Find where the given text appears and provide that cell's center as [x, y] coordinate. 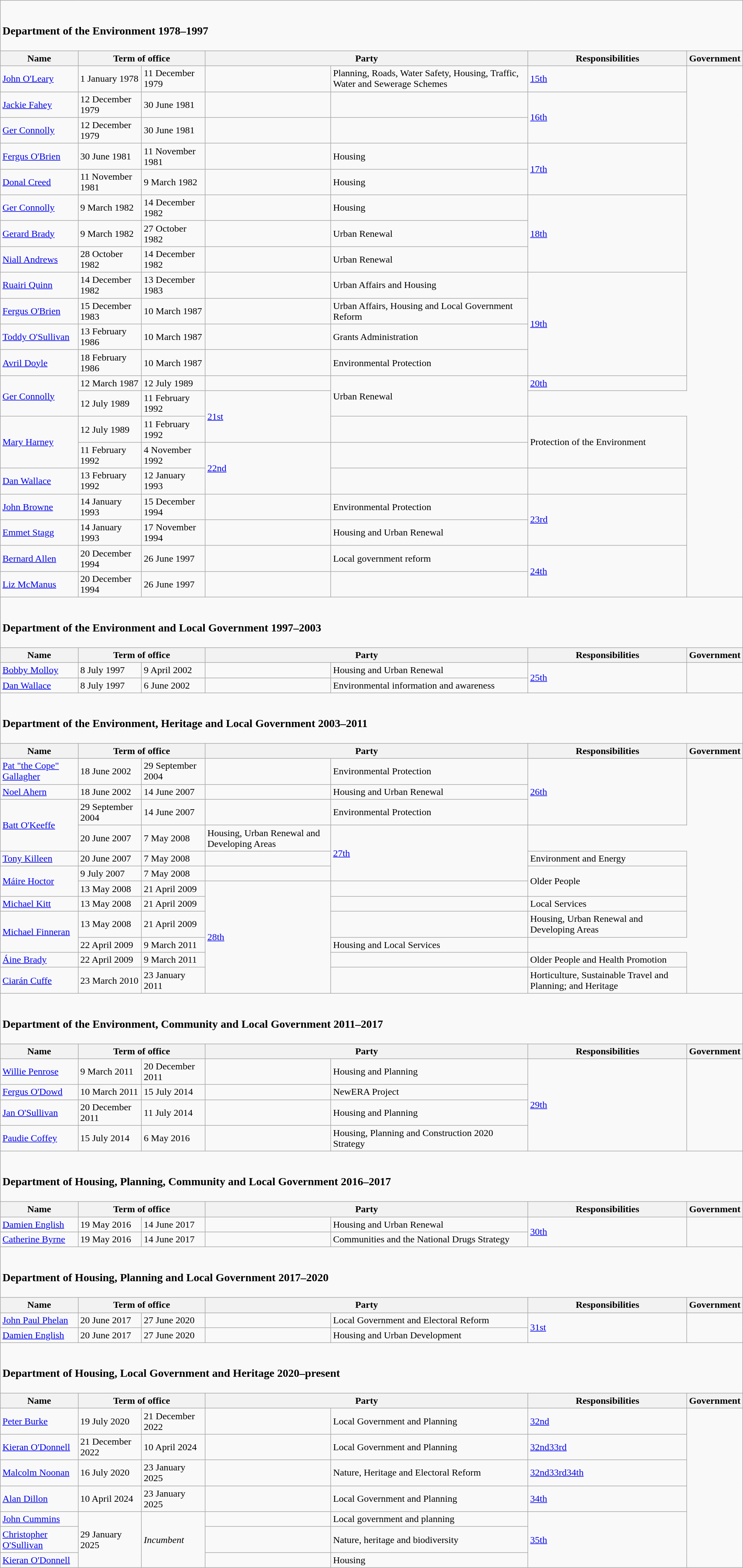
Bernard Allen [39, 558]
Department of Housing, Planning and Local Government 2017–2020 [371, 1272]
23 January 2011 [173, 981]
Jackie Fahey [39, 105]
21st [268, 416]
15 December 1983 [110, 311]
29 January 2025 [110, 1540]
15th [607, 79]
Áine Brady [39, 960]
22nd [268, 468]
13 February 1986 [110, 337]
Fergus O'Dowd [39, 1092]
Niall Andrews [39, 259]
Máire Hoctor [39, 881]
27 October 1982 [173, 233]
29th [607, 1105]
15 December 1994 [173, 507]
Bobby Molloy [39, 670]
Department of Housing, Local Government and Heritage 2020–present [371, 1368]
John Paul Phelan [39, 1320]
32nd33rd [607, 1447]
Housing and Local Services [429, 945]
32nd [607, 1421]
Batt O'Keeffe [39, 825]
Mary Harney [39, 442]
19th [607, 324]
Pat "the Cope" Gallagher [39, 771]
Jan O'Sullivan [39, 1112]
34th [607, 1499]
32nd33rd34th [607, 1473]
30th [607, 1232]
Willie Penrose [39, 1072]
John Cummins [39, 1519]
Malcolm Noonan [39, 1473]
9 July 2007 [110, 873]
23 March 2010 [110, 981]
Liz McManus [39, 584]
11 July 2014 [173, 1112]
John O'Leary [39, 79]
Toddy O'Sullivan [39, 337]
Department of the Environment, Community and Local Government 2011–2017 [371, 1019]
28th [268, 937]
Housing, Planning and Construction 2020 Strategy [429, 1138]
1 January 1978 [110, 79]
28 October 1982 [110, 259]
31st [607, 1328]
Horticulture, Sustainable Travel and Planning; and Heritage [607, 981]
Noel Ahern [39, 792]
Donal Creed [39, 182]
Department of Housing, Planning, Community and Local Government 2016–2017 [371, 1176]
Communities and the National Drugs Strategy [429, 1240]
18th [607, 233]
Older People and Health Promotion [607, 960]
17 November 1994 [173, 532]
Local Services [607, 904]
Incumbent [173, 1540]
Environment and Energy [607, 858]
Nature, Heritage and Electoral Reform [429, 1473]
Local Government and Electoral Reform [429, 1320]
23rd [607, 520]
Nature, heritage and biodiversity [429, 1540]
17th [607, 169]
Catherine Byrne [39, 1240]
Local government reform [429, 558]
Grants Administration [429, 337]
John Browne [39, 507]
NewERA Project [429, 1092]
26th [607, 792]
Department of the Environment and Local Government 1997–2003 [371, 622]
24th [607, 571]
Department of the Environment 1978–1997 [371, 25]
Gerard Brady [39, 233]
27th [429, 853]
Planning, Roads, Water Safety, Housing, Traffic, Water and Sewerage Schemes [429, 79]
20th [607, 383]
Environmental information and awareness [429, 685]
Alan Dillon [39, 1499]
13 December 1983 [173, 286]
16 July 2020 [110, 1473]
35th [607, 1540]
12 March 1987 [110, 383]
10 March 2011 [110, 1092]
18 February 1986 [110, 363]
Ruairi Quinn [39, 286]
13 February 1992 [110, 481]
25th [607, 678]
Urban Affairs, Housing and Local Government Reform [429, 311]
Avril Doyle [39, 363]
11 December 1979 [173, 79]
19 July 2020 [110, 1421]
16th [607, 117]
Tony Killeen [39, 858]
Paudie Coffey [39, 1138]
Housing and Urban Development [429, 1335]
Department of the Environment, Heritage and Local Government 2003–2011 [371, 718]
Protection of the Environment [607, 442]
Older People [607, 881]
6 May 2016 [173, 1138]
Urban Affairs and Housing [429, 286]
4 November 1992 [173, 455]
Michael Finneran [39, 932]
9 April 2002 [173, 670]
Emmet Stagg [39, 532]
6 June 2002 [173, 685]
12 January 1993 [173, 481]
Peter Burke [39, 1421]
Michael Kitt [39, 904]
Local government and planning [429, 1519]
Christopher O'Sullivan [39, 1540]
Ciarán Cuffe [39, 981]
